Locate the cell with the specified text and output its (X, Y) center coordinate. 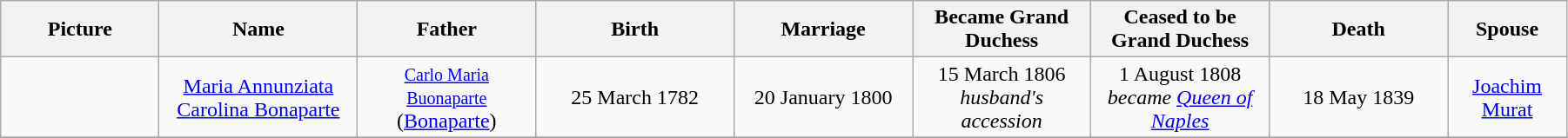
18 May 1839 (1359, 97)
Death (1359, 30)
Spouse (1507, 30)
Joachim Murat (1507, 97)
Birth (635, 30)
Father (447, 30)
Name (258, 30)
15 March 1806husband's accession (1002, 97)
25 March 1782 (635, 97)
Picture (80, 30)
Marriage (823, 30)
20 January 1800 (823, 97)
1 August 1808became Queen of Naples (1180, 97)
Maria Annunziata Carolina Bonaparte (258, 97)
Became Grand Duchess (1002, 30)
Carlo Maria Buonaparte(Bonaparte) (447, 97)
Ceased to be Grand Duchess (1180, 30)
